Scan for the cell matching the given text and deliver its (x, y) coordinate at center. 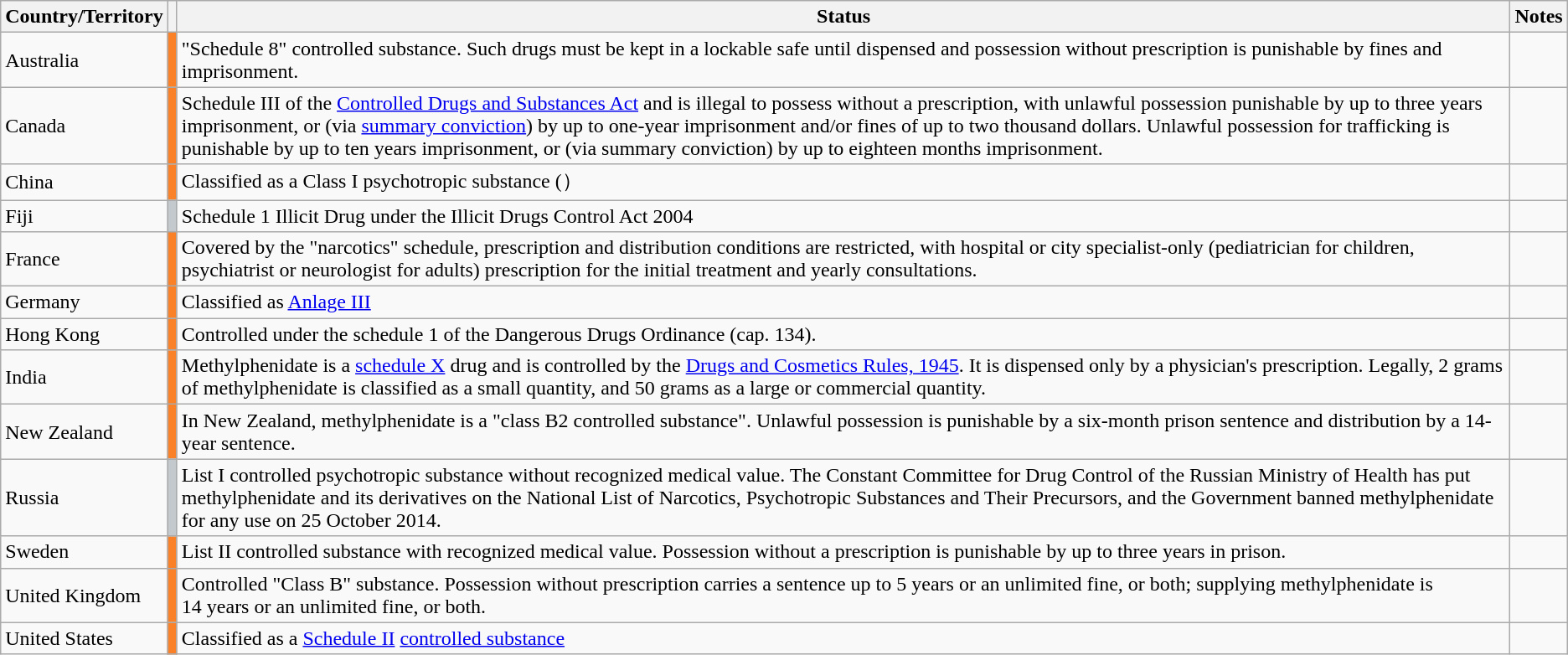
Russia (84, 498)
Sweden (84, 552)
United States (84, 638)
Canada (84, 126)
Schedule 1 Illicit Drug under the Illicit Drugs Control Act 2004 (843, 215)
Classified as a Class I psychotropic substance (） (843, 183)
India (84, 377)
Controlled under the schedule 1 of the Dangerous Drugs Ordinance (cap. 134). (843, 334)
Country/Territory (84, 17)
Status (843, 17)
Classified as Anlage III (843, 302)
France (84, 260)
Germany (84, 302)
Hong Kong (84, 334)
Fiji (84, 215)
List II controlled substance with recognized medical value. Possession without a prescription is punishable by up to three years in prison. (843, 552)
Classified as a Schedule II controlled substance (843, 638)
China (84, 183)
Notes (1539, 17)
New Zealand (84, 432)
United Kingdom (84, 595)
Australia (84, 60)
